Capture the cell that displays the provided text and extract its [X, Y] central coordinate. 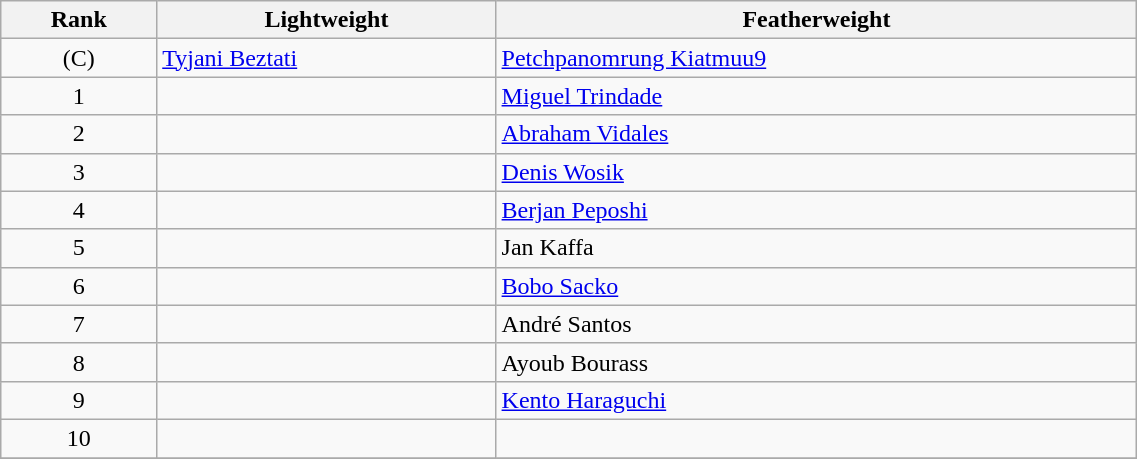
Petchpanomrung Kiatmuu9 [816, 58]
3 [79, 172]
Bobo Sacko [816, 286]
Denis Wosik [816, 172]
6 [79, 286]
Abraham Vidales [816, 134]
Miguel Trindade [816, 96]
1 [79, 96]
2 [79, 134]
Lightweight [326, 20]
8 [79, 362]
Kento Haraguchi [816, 400]
Jan Kaffa [816, 248]
(C) [79, 58]
7 [79, 324]
4 [79, 210]
Featherweight [816, 20]
Tyjani Beztati [326, 58]
10 [79, 438]
Berjan Peposhi [816, 210]
5 [79, 248]
Ayoub Bourass [816, 362]
9 [79, 400]
André Santos [816, 324]
Rank [79, 20]
